Provide the (X, Y) coordinate of the cell's center where the given text is located.  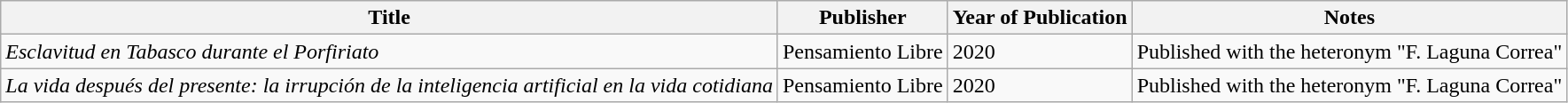
Publisher (862, 18)
Esclavitud en Tabasco durante el Porfiriato (390, 51)
La vida después del presente: la irrupción de la inteligencia artificial en la vida cotidiana (390, 85)
Title (390, 18)
Year of Publication (1040, 18)
Notes (1349, 18)
